Output the (x, y) coordinate of the center of the cell containing the given text.  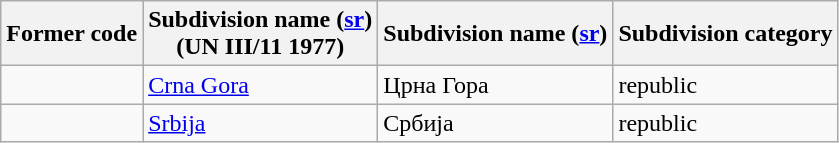
Srbija (260, 123)
Subdivision name (sr)(UN III/11 1977) (260, 34)
Crna Gora (260, 85)
Црна Гора (496, 85)
Former code (72, 34)
Subdivision name (sr) (496, 34)
Subdivision category (726, 34)
Србија (496, 123)
